Output the (X, Y) coordinate of the center of the cell containing the given text.  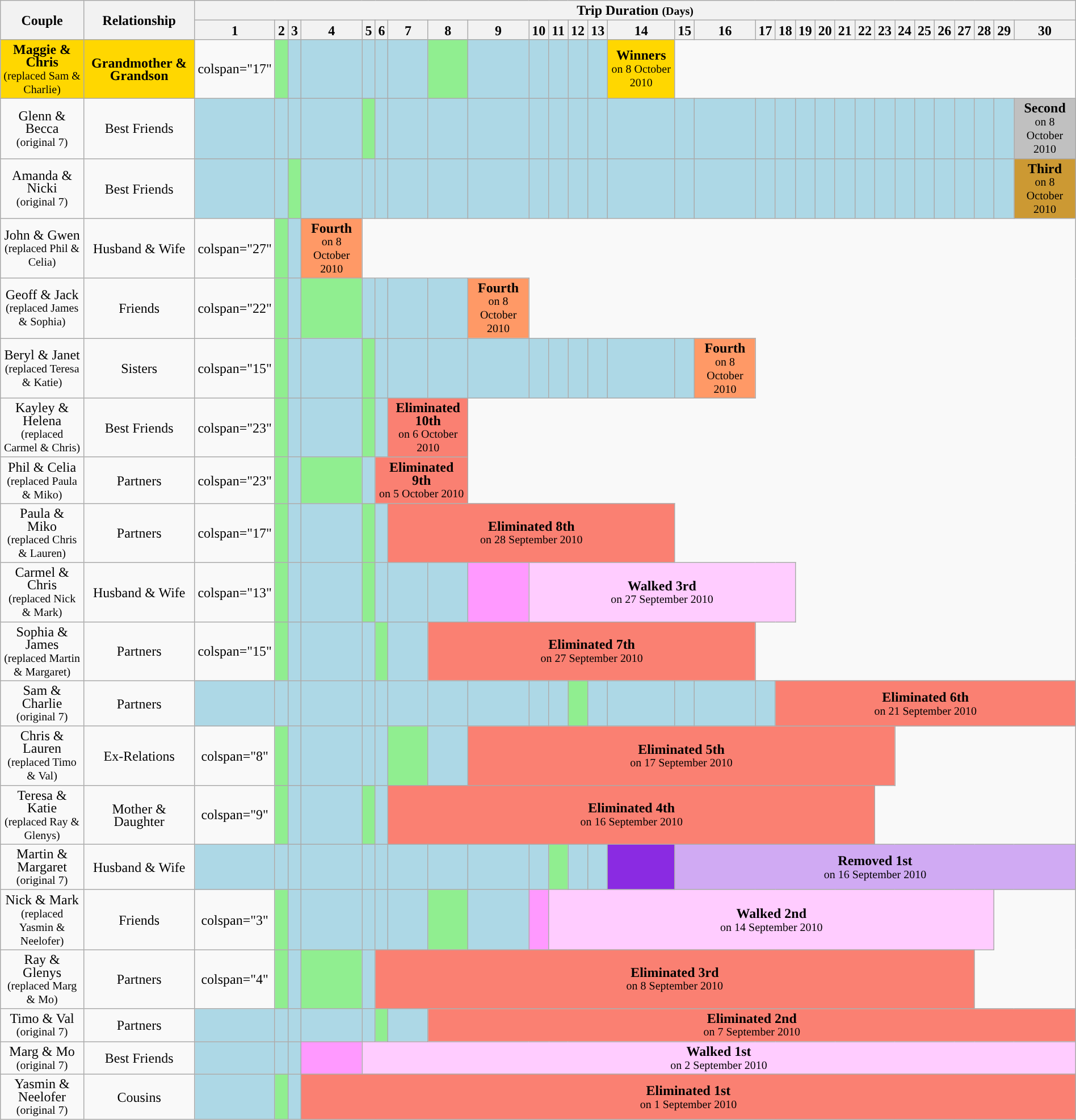
12 (578, 30)
Martin & Margaret(original 7) (42, 867)
Kayley & Helena(replaced Carmel & Chris) (42, 427)
Carmel & Chris(replaced Nick & Mark) (42, 592)
25 (925, 30)
Beryl & Janet(replaced Teresa & Katie) (42, 368)
John & Gwen(replaced Phil & Celia) (42, 249)
23 (884, 30)
Eliminated 7thon 27 September 2010 (591, 651)
Yasmin & Neelofer(original 7) (42, 1097)
24 (905, 30)
Phil & Celia(replaced Paula & Miko) (42, 480)
Eliminated 9thon 5 October 2010 (422, 480)
6 (381, 30)
Eliminated 1ston 1 September 2010 (689, 1097)
Eliminated 3rdon 8 September 2010 (675, 979)
Eliminated 2ndon 7 September 2010 (751, 1025)
Paula & Miko(replaced Chris & Lauren) (42, 533)
Trip Duration (Days) (635, 10)
15 (684, 30)
16 (725, 30)
Secondon 8 October 2010 (1045, 128)
colspan="9" (235, 815)
3 (294, 30)
10 (539, 30)
22 (865, 30)
Winnerson 8 October 2010 (641, 69)
27 (965, 30)
5 (369, 30)
Couple (42, 20)
Grandmother & Grandson (138, 69)
colspan="3" (235, 920)
Maggie & Chris(replaced Sam & Charlie) (42, 69)
Geoff & Jack(replaced James & Sophia) (42, 308)
Chris & Lauren(replaced Timo & Val) (42, 756)
29 (1004, 30)
Ex-Relations (138, 756)
9 (498, 30)
28 (984, 30)
colspan="27" (235, 249)
17 (765, 30)
Removed 1ston 16 September 2010 (875, 867)
Teresa & Katie(replaced Ray & Glenys) (42, 815)
Walked 1ston 2 September 2010 (718, 1058)
Nick & Mark(replaced Yasmin & Neelofer) (42, 920)
20 (825, 30)
18 (785, 30)
21 (844, 30)
colspan="4" (235, 979)
11 (558, 30)
Amanda & Nicki(original 7) (42, 188)
Sam & Charlie(original 7) (42, 703)
Cousins (138, 1097)
Eliminated 4thon 16 September 2010 (631, 815)
Sisters (138, 368)
Ray & Glenys(replaced Marg & Mo) (42, 979)
Sophia & James(replaced Martin & Margaret) (42, 651)
26 (944, 30)
14 (641, 30)
7 (408, 30)
Thirdon 8 October 2010 (1045, 188)
1 (235, 30)
Relationship (138, 20)
colspan="8" (235, 756)
Glenn & Becca(original 7) (42, 128)
Eliminated 8thon 28 September 2010 (531, 533)
Walked 3rdon 27 September 2010 (662, 592)
2 (281, 30)
30 (1045, 30)
19 (805, 30)
Marg & Mo(original 7) (42, 1058)
Eliminated 10thon 6 October 2010 (428, 427)
13 (598, 30)
Eliminated 5thon 17 September 2010 (681, 756)
Eliminated 6thon 21 September 2010 (925, 703)
8 (448, 30)
colspan="13" (235, 592)
colspan="22" (235, 308)
Mother & Daughter (138, 815)
Timo & Val(original 7) (42, 1025)
4 (331, 30)
Walked 2ndon 14 September 2010 (772, 920)
